Output the [x, y] coordinate of the center of the cell containing the given text.  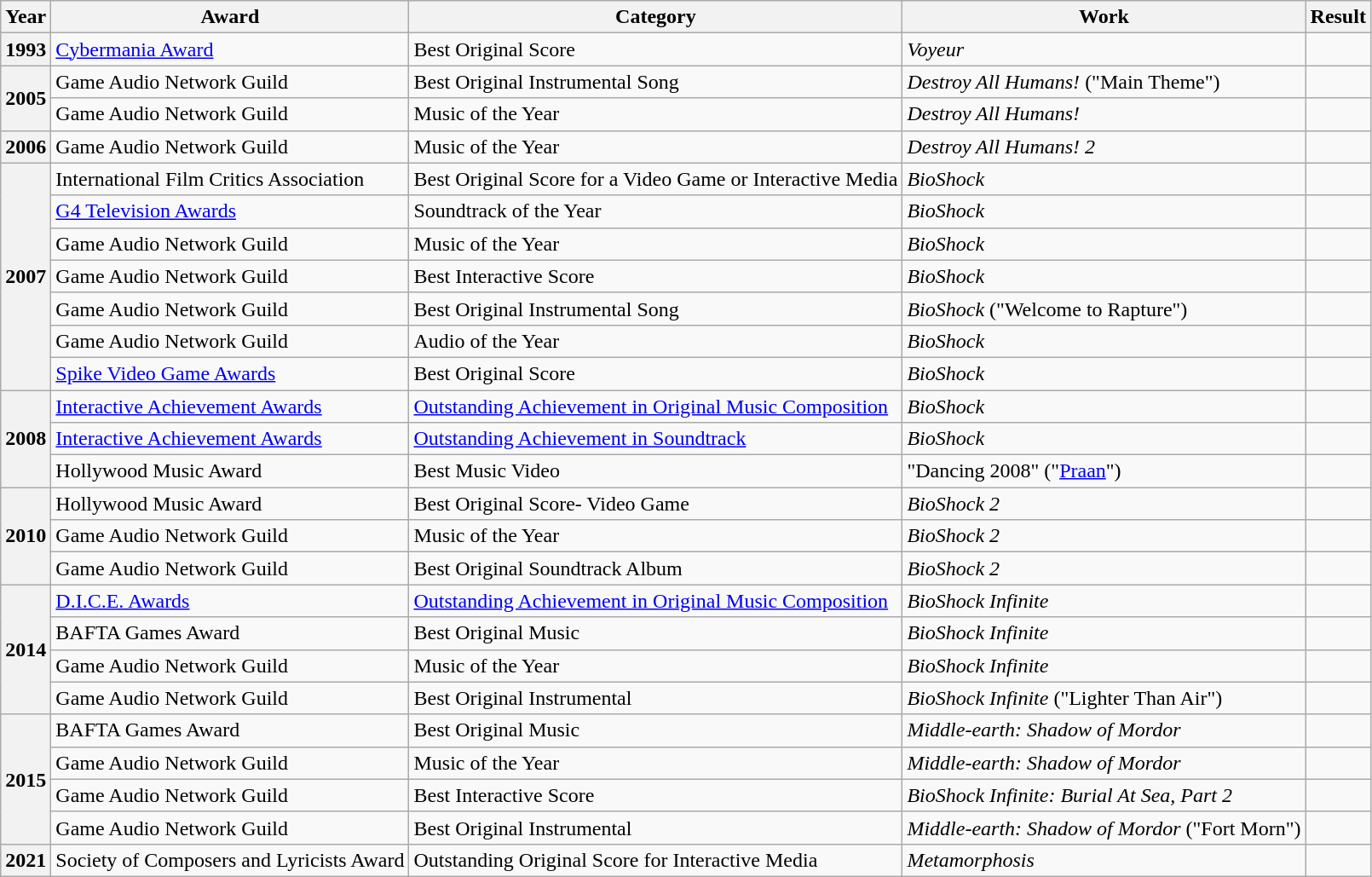
G4 Television Awards [230, 211]
Audio of the Year [656, 341]
2006 [26, 147]
1993 [26, 49]
Outstanding Achievement in Soundtrack [656, 439]
Result [1338, 17]
BioShock Infinite: Burial At Sea, Part 2 [1104, 795]
Destroy All Humans! [1104, 114]
Middle-earth: Shadow of Mordor ("Fort Morn") [1104, 828]
Voyeur [1104, 49]
Spike Video Game Awards [230, 373]
Soundtrack of the Year [656, 211]
Best Original Soundtrack Album [656, 568]
2010 [26, 536]
Destroy All Humans! 2 [1104, 147]
BioShock ("Welcome to Rapture") [1104, 309]
D.I.C.E. Awards [230, 601]
Outstanding Original Score for Interactive Media [656, 860]
BioShock Infinite ("Lighter Than Air") [1104, 698]
2007 [26, 276]
"Dancing 2008" ("Praan") [1104, 471]
Award [230, 17]
Best Original Score for a Video Game or Interactive Media [656, 179]
Cybermania Award [230, 49]
2005 [26, 98]
Best Original Score- Video Game [656, 504]
Metamorphosis [1104, 860]
Destroy All Humans! ("Main Theme") [1104, 82]
Year [26, 17]
2014 [26, 649]
2021 [26, 860]
Work [1104, 17]
Best Music Video [656, 471]
2008 [26, 439]
2015 [26, 779]
Category [656, 17]
Society of Composers and Lyricists Award [230, 860]
International Film Critics Association [230, 179]
